Detect which cell encompasses the target text, then output its (X, Y) center coordinate. 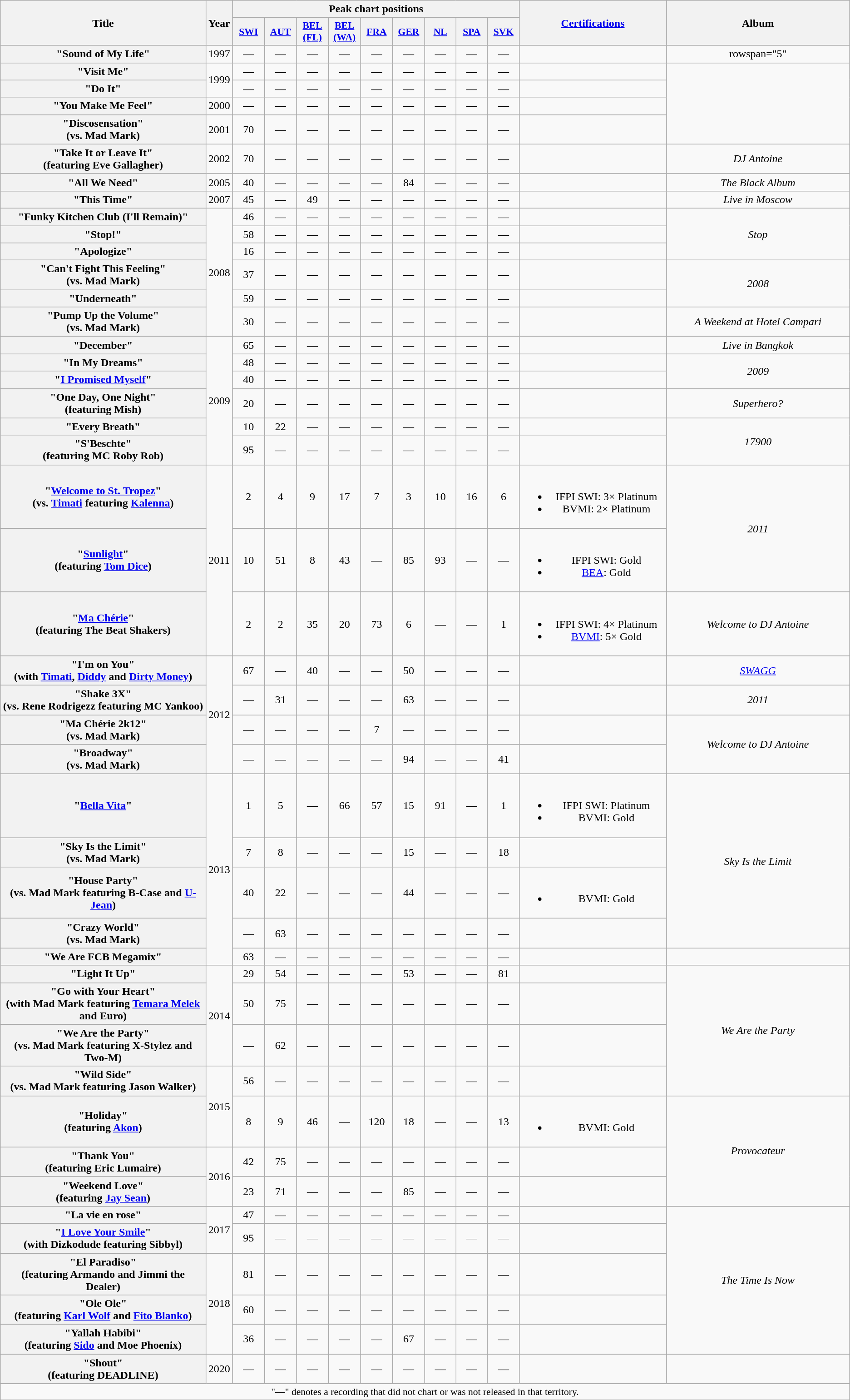
"Light It Up" (103, 974)
2001 (219, 129)
Album (758, 23)
"Shout"(featuring DEADLINE) (103, 1369)
"Underneath" (103, 298)
Superhero? (758, 403)
91 (440, 806)
60 (248, 1310)
rowspan="5" (758, 54)
120 (376, 1121)
57 (376, 806)
2016 (219, 1177)
IFPI SWI: 3× PlatinumBVMI: 2× Platinum (593, 496)
2000 (219, 106)
A Weekend at Hotel Campari (758, 322)
"Shake 3X"(vs. Rene Rodrigezz featuring MC Yankoo) (103, 700)
"Welcome to St. Tropez"(vs. Timati featuring Kalenna) (103, 496)
66 (344, 806)
"We Are FCB Megamix" (103, 957)
SVK (504, 32)
"Pump Up the Volume"(vs. Mad Mark) (103, 322)
42 (248, 1162)
65 (248, 345)
Sky Is the Limit (758, 861)
2020 (219, 1369)
2013 (219, 869)
4 (281, 496)
"S'Beschte"(featuring MC Roby Rob) (103, 450)
Provocateur (758, 1151)
"Sound of My Life" (103, 54)
"Go with Your Heart"(with Mad Mark featuring Temara Melek and Euro) (103, 1003)
"All We Need" (103, 182)
"Take It or Leave It"(featuring Eve Gallagher) (103, 159)
"I'm on You"(with Timati, Diddy and Dirty Money) (103, 670)
94 (409, 760)
"Visit Me" (103, 71)
2002 (219, 159)
GER (409, 32)
Live in Bangkok (758, 345)
Year (219, 23)
"In My Dreams" (103, 362)
45 (248, 199)
49 (312, 199)
51 (281, 560)
2014 (219, 1016)
SPA (472, 32)
Stop (758, 234)
2015 (219, 1107)
29 (248, 974)
"Broadway"(vs. Mad Mark) (103, 760)
SWAGG (758, 670)
"El Paradiso"(featuring Armando and Jimmi the Dealer) (103, 1274)
"I Love Your Smile"(with Dizkodude featuring Sibbyl) (103, 1238)
"Do It" (103, 89)
2018 (219, 1303)
IFPI SWI: PlatinumBVMI: Gold (593, 806)
The Time Is Now (758, 1280)
17 (344, 496)
73 (376, 624)
"Wild Side"(vs. Mad Mark featuring Jason Walker) (103, 1081)
IFPI SWI: 4× PlatinumBVMI: 5× Gold (593, 624)
1999 (219, 80)
17900 (758, 442)
59 (248, 298)
23 (248, 1191)
47 (248, 1215)
BEL(FL) (312, 32)
IFPI SWI: GoldBEA: Gold (593, 560)
1997 (219, 54)
2005 (219, 182)
13 (504, 1121)
62 (281, 1045)
58 (248, 234)
"Funky Kitchen Club (I'll Remain)" (103, 217)
"This Time" (103, 199)
Live in Moscow (758, 199)
"Discosensation"(vs. Mad Mark) (103, 129)
84 (409, 182)
AUT (281, 32)
"December" (103, 345)
"Thank You"(featuring Eric Lumaire) (103, 1162)
56 (248, 1081)
2007 (219, 199)
37 (248, 275)
"Every Breath" (103, 427)
NL (440, 32)
53 (409, 974)
"Bella Vita" (103, 806)
We Are the Party (758, 1030)
"Weekend Love"(featuring Jay Sean) (103, 1191)
31 (281, 700)
Title (103, 23)
"Ole Ole"(featuring Karl Wolf and Fito Blanko) (103, 1310)
35 (312, 624)
BEL(WA) (344, 32)
"I Promised Myself" (103, 380)
FRA (376, 32)
36 (248, 1339)
41 (504, 760)
"You Make Me Feel" (103, 106)
Certifications (593, 23)
"Yallah Habibi"(featuring Sido and Moe Phoenix) (103, 1339)
"Apologize" (103, 252)
DJ Antoine (758, 159)
"One Day, One Night"(featuring Mish) (103, 403)
"Holiday"(featuring Akon) (103, 1121)
"La vie en rose" (103, 1215)
71 (281, 1191)
"Sunlight"(featuring Tom Dice) (103, 560)
"Can't Fight This Feeling"(vs. Mad Mark) (103, 275)
"We Are the Party"(vs. Mad Mark featuring X-Stylez and Two-M) (103, 1045)
43 (344, 560)
"—" denotes a recording that did not chart or was not released in that territory. (425, 1392)
30 (248, 322)
3 (409, 496)
54 (281, 974)
"Ma Chérie"(featuring The Beat Shakers) (103, 624)
48 (248, 362)
SWI (248, 32)
2012 (219, 715)
2017 (219, 1229)
5 (281, 806)
"House Party"(vs. Mad Mark featuring B-Case and U-Jean) (103, 893)
Peak chart positions (376, 9)
"Ma Chérie 2k12"(vs. Mad Mark) (103, 730)
"Crazy World"(vs. Mad Mark) (103, 933)
44 (409, 893)
93 (440, 560)
"Stop!" (103, 234)
The Black Album (758, 182)
"Sky Is the Limit"(vs. Mad Mark) (103, 852)
